Extract the [x, y] coordinate from the center of the cell holding the provided text.  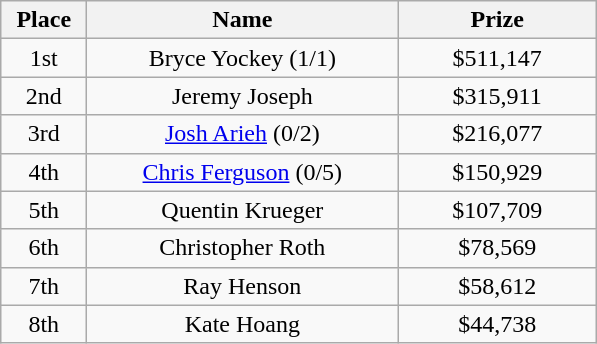
8th [44, 324]
$44,738 [498, 324]
Quentin Krueger [242, 210]
Josh Arieh (0/2) [242, 134]
Christopher Roth [242, 248]
Place [44, 20]
3rd [44, 134]
7th [44, 286]
Ray Henson [242, 286]
4th [44, 172]
Prize [498, 20]
$107,709 [498, 210]
$511,147 [498, 58]
Name [242, 20]
Kate Hoang [242, 324]
6th [44, 248]
Jeremy Joseph [242, 96]
Bryce Yockey (1/1) [242, 58]
2nd [44, 96]
$216,077 [498, 134]
$78,569 [498, 248]
$150,929 [498, 172]
$315,911 [498, 96]
1st [44, 58]
$58,612 [498, 286]
5th [44, 210]
Chris Ferguson (0/5) [242, 172]
